Extract the (x, y) coordinate from the center of the cell holding the provided text.  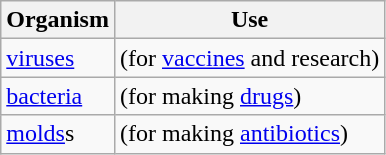
(for making antibiotics) (249, 134)
viruses (58, 58)
(for vaccines and research) (249, 58)
moldss (58, 134)
(for making drugs) (249, 96)
bacteria (58, 96)
Organism (58, 20)
Use (249, 20)
